Determine the [X, Y] coordinate at the center of the cell enclosing the given text.  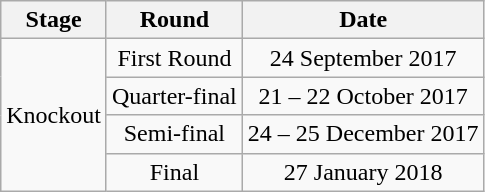
27 January 2018 [363, 172]
Stage [54, 20]
Semi-final [174, 134]
Knockout [54, 115]
Date [363, 20]
First Round [174, 58]
24 – 25 December 2017 [363, 134]
Quarter-final [174, 96]
24 September 2017 [363, 58]
Final [174, 172]
21 – 22 October 2017 [363, 96]
Round [174, 20]
